Locate the cell with the specified text and output its (x, y) center coordinate. 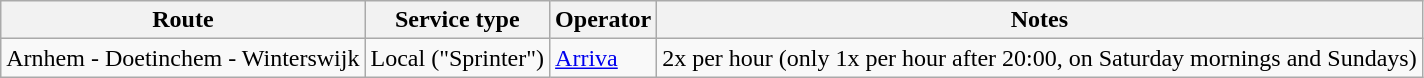
Arriva (604, 58)
Route (183, 20)
Local ("Sprinter") (458, 58)
Service type (458, 20)
Arnhem - Doetinchem - Winterswijk (183, 58)
Operator (604, 20)
2x per hour (only 1x per hour after 20:00, on Saturday mornings and Sundays) (1040, 58)
Notes (1040, 20)
